Return (X, Y) of the center of cell containing provided text 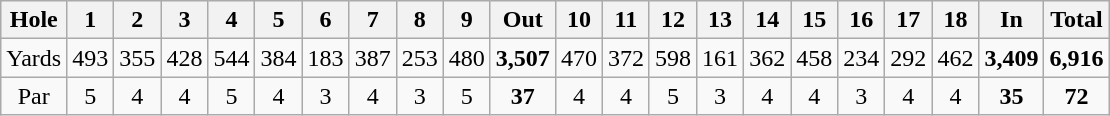
Out (522, 20)
10 (578, 20)
72 (1076, 96)
493 (90, 58)
Total (1076, 20)
480 (466, 58)
387 (372, 58)
13 (720, 20)
458 (814, 58)
3,507 (522, 58)
11 (626, 20)
7 (372, 20)
183 (326, 58)
234 (862, 58)
470 (578, 58)
12 (672, 20)
Hole (34, 20)
6,916 (1076, 58)
17 (908, 20)
372 (626, 58)
2 (138, 20)
9 (466, 20)
18 (956, 20)
384 (278, 58)
292 (908, 58)
253 (420, 58)
35 (1012, 96)
362 (768, 58)
In (1012, 20)
37 (522, 96)
462 (956, 58)
8 (420, 20)
3,409 (1012, 58)
15 (814, 20)
598 (672, 58)
6 (326, 20)
14 (768, 20)
Par (34, 96)
1 (90, 20)
428 (184, 58)
Yards (34, 58)
544 (232, 58)
161 (720, 58)
355 (138, 58)
16 (862, 20)
